Detect which cell encompasses the target text, then output its (x, y) center coordinate. 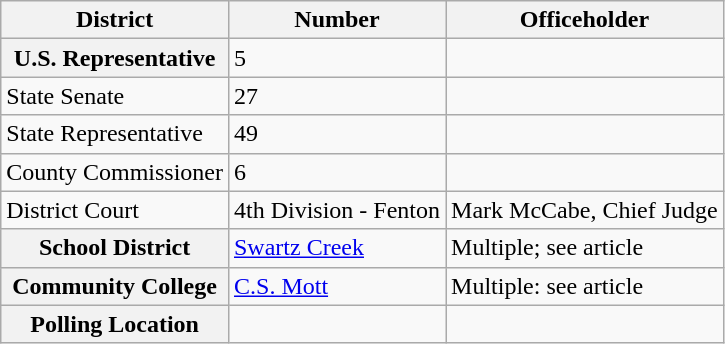
Mark McCabe, Chief Judge (585, 210)
Number (336, 20)
Polling Location (115, 324)
5 (336, 58)
County Commissioner (115, 172)
6 (336, 172)
4th Division - Fenton (336, 210)
Swartz Creek (336, 248)
District Court (115, 210)
U.S. Representative (115, 58)
Community College (115, 286)
School District (115, 248)
C.S. Mott (336, 286)
Multiple; see article (585, 248)
State Senate (115, 96)
District (115, 20)
Officeholder (585, 20)
Multiple: see article (585, 286)
State Representative (115, 134)
49 (336, 134)
27 (336, 96)
